Search for the cell housing the specified text and yield its (X, Y) center coordinate. 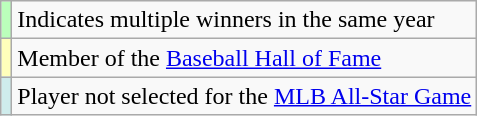
Member of the Baseball Hall of Fame (244, 58)
Player not selected for the MLB All-Star Game (244, 96)
Indicates multiple winners in the same year (244, 20)
